Output the [x, y] coordinate of the center of the cell containing the given text.  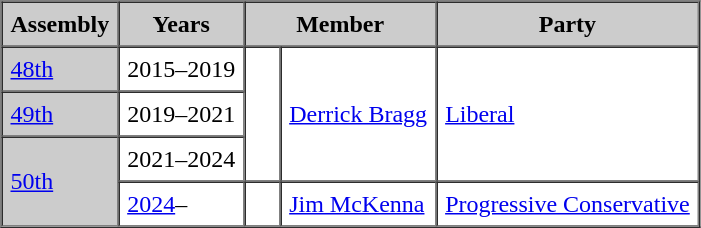
Derrick Bragg [358, 114]
2024– [181, 204]
Progressive Conservative [568, 204]
Jim McKenna [358, 204]
48th [60, 68]
49th [60, 114]
Years [181, 24]
2021–2024 [181, 158]
2015–2019 [181, 68]
Assembly [60, 24]
Liberal [568, 114]
50th [60, 181]
Member [340, 24]
2019–2021 [181, 114]
Party [568, 24]
